Locate the cell with the specified text and output its [X, Y] center coordinate. 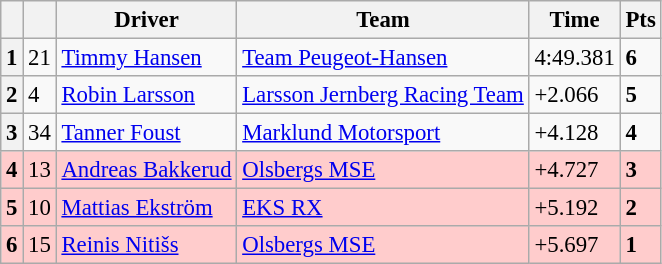
+2.066 [574, 95]
Larsson Jernberg Racing Team [383, 95]
13 [40, 170]
Team [383, 20]
10 [40, 208]
Team Peugeot-Hansen [383, 58]
+5.697 [574, 245]
+5.192 [574, 208]
34 [40, 133]
Time [574, 20]
+4.128 [574, 133]
Reinis Nitišs [146, 245]
4:49.381 [574, 58]
Driver [146, 20]
+4.727 [574, 170]
Tanner Foust [146, 133]
Robin Larsson [146, 95]
Mattias Ekström [146, 208]
Marklund Motorsport [383, 133]
Andreas Bakkerud [146, 170]
15 [40, 245]
Pts [640, 20]
21 [40, 58]
EKS RX [383, 208]
Timmy Hansen [146, 58]
